Identify which cell holds the provided text, then report its (X, Y) central coordinate. 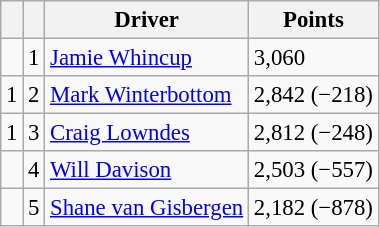
4 (34, 170)
3,060 (314, 58)
2 (34, 95)
2,182 (−878) (314, 208)
Will Davison (147, 170)
5 (34, 208)
Mark Winterbottom (147, 95)
Craig Lowndes (147, 133)
2,842 (−218) (314, 95)
Points (314, 20)
Shane van Gisbergen (147, 208)
3 (34, 133)
Jamie Whincup (147, 58)
Driver (147, 20)
2,503 (−557) (314, 170)
2,812 (−248) (314, 133)
